Extract the (x, y) coordinate from the center of the cell holding the provided text.  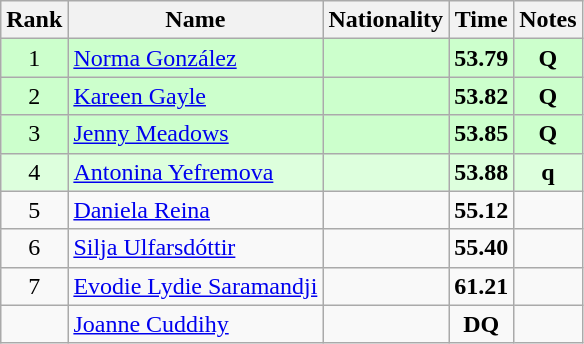
7 (34, 286)
2 (34, 96)
Antonina Yefremova (196, 172)
61.21 (482, 286)
53.88 (482, 172)
Daniela Reina (196, 210)
Rank (34, 20)
3 (34, 134)
5 (34, 210)
53.85 (482, 134)
Kareen Gayle (196, 96)
53.79 (482, 58)
Nationality (386, 20)
4 (34, 172)
55.12 (482, 210)
Joanne Cuddihy (196, 324)
6 (34, 248)
Name (196, 20)
Time (482, 20)
Silja Ulfarsdóttir (196, 248)
Notes (548, 20)
1 (34, 58)
q (548, 172)
Evodie Lydie Saramandji (196, 286)
53.82 (482, 96)
55.40 (482, 248)
DQ (482, 324)
Jenny Meadows (196, 134)
Norma González (196, 58)
